Provide the [x, y] coordinate of the cell's center where the given text is located.  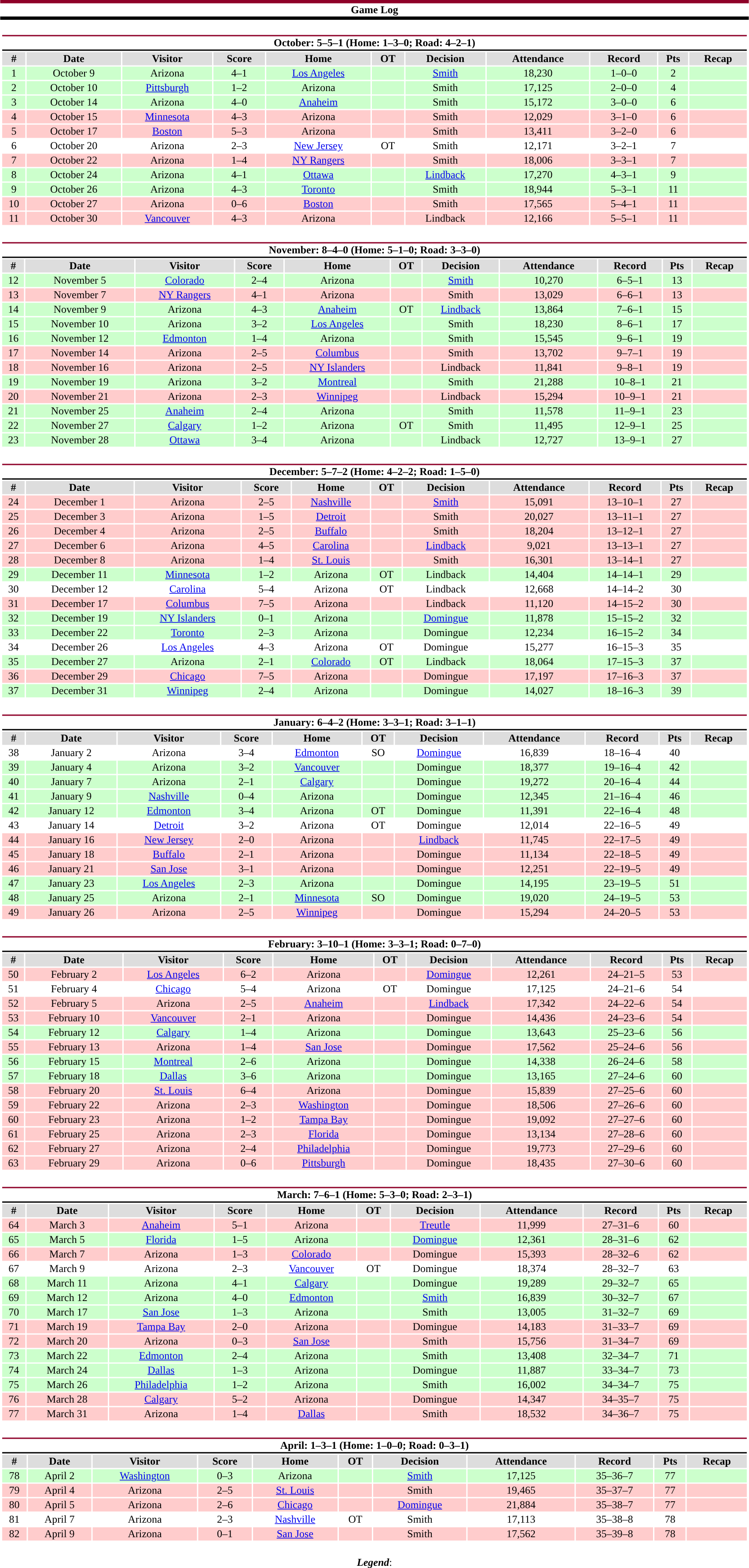
January 12 [71, 811]
8 [14, 175]
April 7 [60, 1520]
5–5–1 [624, 219]
January 21 [71, 869]
December 3 [79, 517]
35–36–7 [615, 1476]
26–24–6 [626, 1061]
80 [14, 1505]
15,172 [538, 102]
13,411 [538, 132]
December 22 [79, 633]
11,887 [532, 1370]
April 2 [60, 1476]
4–3–1 [624, 175]
December 1 [79, 502]
12,251 [534, 869]
19,092 [541, 1119]
13,165 [541, 1076]
21,884 [521, 1505]
16–15–2 [625, 633]
9–6–1 [630, 338]
38 [13, 753]
October 17 [74, 132]
50 [13, 974]
33 [13, 633]
35–38–7 [615, 1505]
October 27 [74, 204]
February 2 [74, 974]
15,091 [539, 502]
19–16–4 [622, 768]
November 10 [80, 324]
18,532 [532, 1414]
January 26 [71, 913]
November 21 [80, 396]
24–21–5 [626, 974]
10–8–1 [630, 382]
February 5 [74, 1003]
55 [13, 1047]
21,288 [548, 382]
35–39–8 [615, 1534]
24–19–5 [622, 898]
March 26 [67, 1385]
February 15 [74, 1061]
13,408 [532, 1356]
March 3 [67, 1225]
22–16–4 [622, 811]
14–14–2 [625, 589]
27–31–6 [621, 1225]
9–8–1 [630, 367]
March 9 [67, 1269]
27–29–6 [626, 1148]
December 26 [79, 647]
16 [13, 338]
15,277 [539, 647]
November 9 [80, 309]
57 [13, 1076]
41 [13, 797]
December 27 [79, 662]
59 [13, 1105]
6–5–1 [630, 280]
33–34–7 [621, 1370]
December 4 [79, 531]
15,393 [532, 1254]
76 [14, 1399]
December 17 [79, 604]
14,183 [532, 1327]
24–22–6 [626, 1003]
74 [14, 1370]
31–34–7 [621, 1341]
24–21–6 [626, 989]
11,745 [534, 840]
64 [14, 1225]
27–30–6 [626, 1163]
December: 5–7–2 (Home: 4–2–2; Road: 1–5–0) [374, 471]
April: 1–3–1 (Home: 1–0–0; Road: 0–3–1) [374, 1445]
20 [13, 396]
6–4 [248, 1090]
12,345 [534, 797]
29–32–7 [621, 1283]
October 15 [74, 117]
12,727 [548, 440]
April 9 [60, 1534]
66 [14, 1254]
October 26 [74, 190]
14,338 [541, 1061]
35–38–8 [615, 1520]
February 29 [74, 1163]
February 18 [74, 1076]
5–1 [239, 1225]
19,289 [532, 1283]
34–34–7 [621, 1385]
34–35–7 [621, 1399]
13–14–1 [625, 560]
April 5 [60, 1505]
32–34–7 [621, 1356]
31–32–7 [621, 1312]
79 [14, 1491]
6–6–1 [630, 295]
13,029 [548, 295]
81 [14, 1520]
27–24–6 [626, 1076]
22–17–5 [622, 840]
28 [13, 560]
14–15–2 [625, 604]
25–24–6 [626, 1047]
January 4 [71, 768]
11,120 [539, 604]
13–13–1 [625, 546]
28–31–6 [621, 1240]
72 [14, 1341]
27–27–6 [626, 1119]
14,347 [532, 1399]
22–16–5 [622, 826]
October 30 [74, 219]
October 24 [74, 175]
October 22 [74, 161]
April 4 [60, 1491]
18,435 [541, 1163]
14,436 [541, 1018]
14 [13, 309]
19,272 [534, 782]
13–12–1 [625, 531]
18,506 [541, 1105]
19,465 [521, 1491]
4–5 [266, 546]
12,234 [539, 633]
March 19 [67, 1327]
17,197 [539, 676]
52 [13, 1003]
January 25 [71, 898]
March 12 [67, 1298]
February 12 [74, 1032]
27–25–6 [626, 1090]
March 20 [67, 1341]
31 [13, 604]
20–16–4 [622, 782]
3–2–0 [624, 132]
12,361 [532, 1240]
October 14 [74, 102]
43 [13, 826]
December 6 [79, 546]
October 9 [74, 73]
12,014 [534, 826]
November 7 [80, 295]
15,545 [548, 338]
Game Log [374, 10]
January 18 [71, 855]
23–19–5 [622, 884]
17,270 [538, 175]
24–23–6 [626, 1018]
16,301 [539, 560]
11,999 [532, 1225]
12,171 [538, 146]
14,027 [539, 691]
8–6–1 [630, 324]
17,565 [538, 204]
18,006 [538, 161]
November 27 [80, 425]
Treutle [435, 1225]
3 [14, 102]
17,342 [541, 1003]
17–16–3 [625, 676]
December 19 [79, 618]
January: 6–4–2 (Home: 3–3–1; Road: 3–1–1) [374, 722]
February 25 [74, 1134]
11,578 [548, 411]
November 25 [80, 411]
March 24 [67, 1370]
19,020 [534, 898]
13,005 [532, 1312]
3–0–0 [624, 102]
22 [13, 425]
December 8 [79, 560]
March 17 [67, 1312]
15–15–2 [625, 618]
February 23 [74, 1119]
15,756 [532, 1341]
5 [14, 132]
14–14–1 [625, 575]
15,839 [541, 1090]
14,195 [534, 884]
18–16–4 [622, 753]
16,002 [532, 1385]
12,166 [538, 219]
18,064 [539, 662]
18 [13, 367]
January 9 [71, 797]
47 [13, 884]
2–0–0 [624, 88]
11,495 [548, 425]
December 31 [79, 691]
17–15–3 [625, 662]
24 [13, 502]
October: 5–5–1 (Home: 1–3–0; Road: 4–2–1) [374, 43]
22–19–5 [622, 869]
70 [14, 1312]
11–9–1 [630, 411]
12,668 [539, 589]
16–15–3 [625, 647]
34–36–7 [621, 1414]
3–3–1 [624, 161]
January 16 [71, 840]
12,029 [538, 117]
26 [13, 531]
January 23 [71, 884]
March 31 [67, 1414]
12–9–1 [630, 425]
March: 7–6–1 (Home: 5–3–0; Road: 2–3–1) [374, 1195]
30–32–7 [621, 1298]
1 [14, 73]
13,643 [541, 1032]
January 14 [71, 826]
18–16–3 [625, 691]
27–28–6 [626, 1134]
March 11 [67, 1283]
0–4 [246, 797]
November 5 [80, 280]
25–23–6 [626, 1032]
28–32–7 [621, 1269]
January 2 [71, 753]
21–16–4 [622, 797]
December 11 [79, 575]
March 28 [67, 1399]
9,021 [539, 546]
82 [14, 1534]
19,773 [541, 1148]
December 29 [79, 676]
10 [14, 204]
11,134 [534, 855]
March 5 [67, 1240]
18,377 [534, 768]
November 16 [80, 367]
18,204 [539, 531]
17,113 [521, 1520]
13,864 [548, 309]
February 4 [74, 989]
24–20–5 [622, 913]
3–6 [248, 1076]
31–33–7 [621, 1327]
11,841 [548, 367]
68 [14, 1283]
13–10–1 [625, 502]
14,404 [539, 575]
22–18–5 [622, 855]
27–26–6 [626, 1105]
November 14 [80, 353]
13–9–1 [630, 440]
November 28 [80, 440]
11,878 [539, 618]
November 12 [80, 338]
10,270 [548, 280]
36 [13, 676]
5–3 [239, 132]
November 19 [80, 382]
18,374 [532, 1269]
October 20 [74, 146]
February 22 [74, 1105]
28–32–6 [621, 1254]
5–2 [239, 1399]
January 7 [71, 782]
10–9–1 [630, 396]
7–6–1 [630, 309]
February 13 [74, 1047]
November: 8–4–0 (Home: 5–1–0; Road: 3–3–0) [374, 250]
35–37–7 [615, 1491]
December 12 [79, 589]
1–0–0 [624, 73]
13,134 [541, 1134]
12 [13, 280]
3–1 [246, 869]
March 22 [67, 1356]
October 10 [74, 88]
13–11–1 [625, 517]
6–2 [248, 974]
11,391 [534, 811]
February: 3–10–1 (Home: 3–3–1; Road: 0–7–0) [374, 944]
March 7 [67, 1254]
9–7–1 [630, 353]
45 [13, 855]
5–3–1 [624, 190]
February 10 [74, 1018]
February 27 [74, 1148]
18,944 [538, 190]
12,261 [541, 974]
3–2–1 [624, 146]
3–1–0 [624, 117]
20,027 [539, 517]
5–4–1 [624, 204]
61 [13, 1134]
13,702 [548, 353]
February 20 [74, 1090]
